Return the [x, y] coordinate for the center point of the cell that contains the specified text.  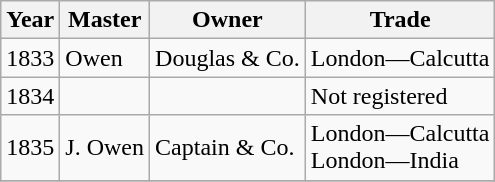
Master [105, 20]
Not registered [400, 96]
Trade [400, 20]
1833 [30, 58]
Captain & Co. [228, 148]
London—Calcutta [400, 58]
Year [30, 20]
1834 [30, 96]
London—CalcuttaLondon—India [400, 148]
J. Owen [105, 148]
Owner [228, 20]
Owen [105, 58]
Douglas & Co. [228, 58]
1835 [30, 148]
